Detect which cell encompasses the target text, then output its (x, y) center coordinate. 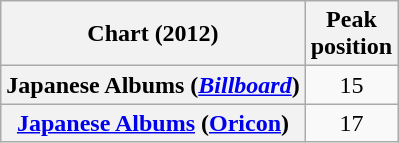
Japanese Albums (Oricon) (153, 123)
Chart (2012) (153, 34)
17 (351, 123)
Japanese Albums (Billboard) (153, 85)
15 (351, 85)
Peakposition (351, 34)
